Return [X, Y] of the center of cell containing provided text 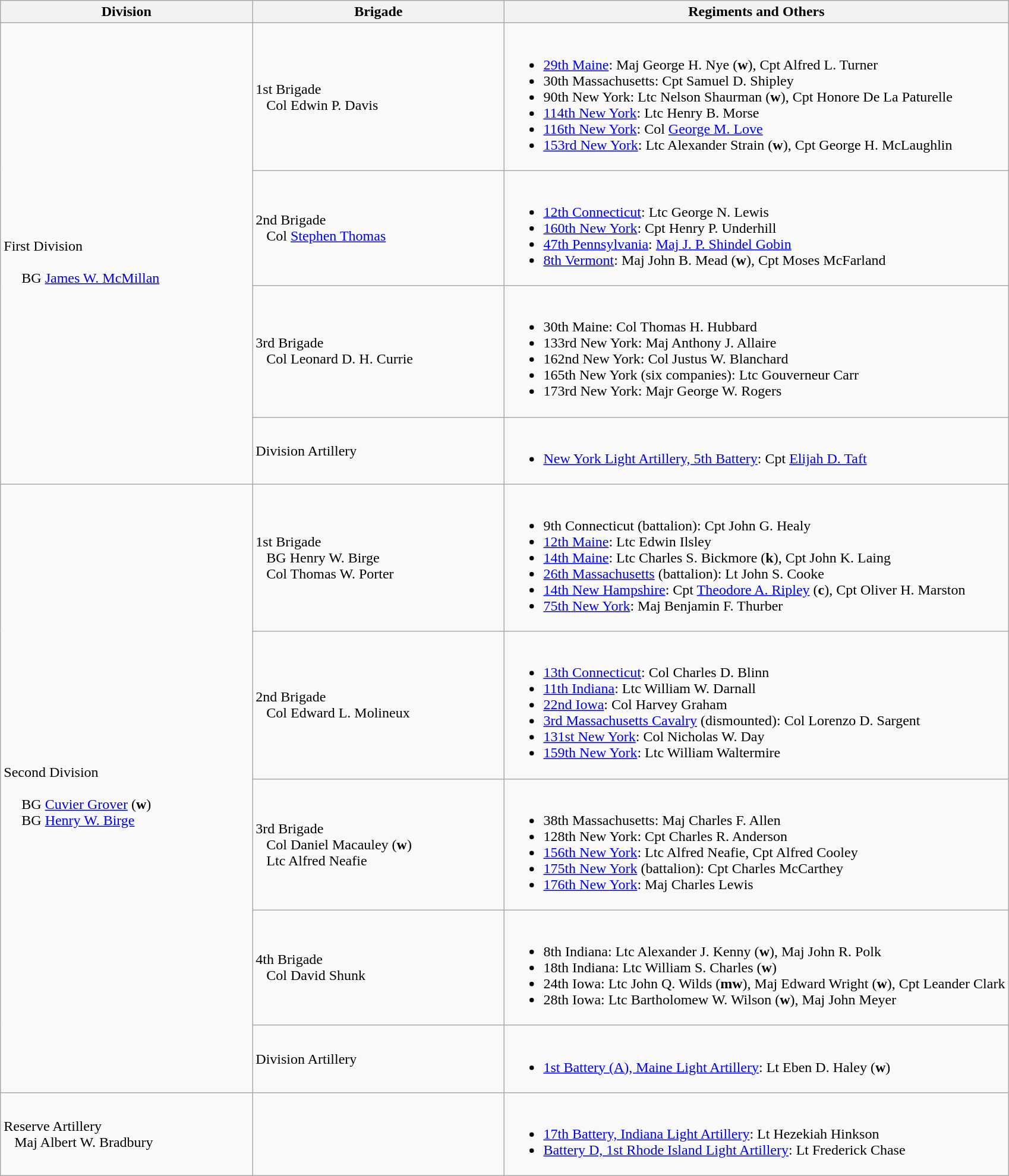
New York Light Artillery, 5th Battery: Cpt Elijah D. Taft [756, 450]
2nd Brigade Col Edward L. Molineux [379, 705]
17th Battery, Indiana Light Artillery: Lt Hezekiah HinksonBattery D, 1st Rhode Island Light Artillery: Lt Frederick Chase [756, 1134]
3rd Brigade Col Daniel Macauley (w) Ltc Alfred Neafie [379, 845]
Reserve Artillery Maj Albert W. Bradbury [127, 1134]
Division [127, 12]
1st Brigade Col Edwin P. Davis [379, 97]
4th Brigade Col David Shunk [379, 968]
Regiments and Others [756, 12]
Second Division BG Cuvier Grover (w) BG Henry W. Birge [127, 788]
2nd Brigade Col Stephen Thomas [379, 228]
1st Battery (A), Maine Light Artillery: Lt Eben D. Haley (w) [756, 1058]
Brigade [379, 12]
1st Brigade BG Henry W. Birge Col Thomas W. Porter [379, 558]
First Division BG James W. McMillan [127, 254]
3rd Brigade Col Leonard D. H. Currie [379, 352]
